Return (x, y) of the center of cell containing provided text 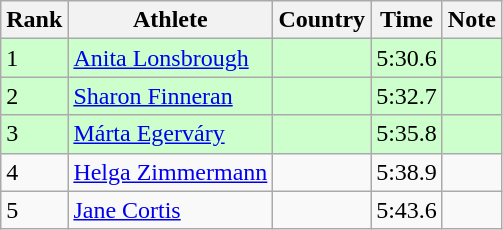
Athlete (170, 20)
Jane Cortis (170, 210)
1 (34, 58)
5:35.8 (407, 134)
Time (407, 20)
Note (472, 20)
Helga Zimmermann (170, 172)
5:43.6 (407, 210)
5:38.9 (407, 172)
5:30.6 (407, 58)
2 (34, 96)
4 (34, 172)
5 (34, 210)
Anita Lonsbrough (170, 58)
5:32.7 (407, 96)
Country (322, 20)
Rank (34, 20)
3 (34, 134)
Márta Egerváry (170, 134)
Sharon Finneran (170, 96)
